Capture the cell that displays the provided text and extract its [X, Y] central coordinate. 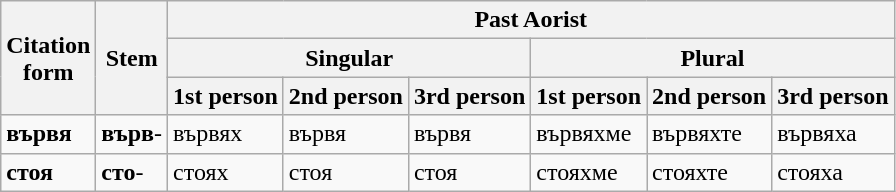
стояхте [710, 172]
стоях [226, 172]
вървяха [833, 134]
стояхме [589, 172]
вървяхте [710, 134]
стояха [833, 172]
вървях [226, 134]
сто- [132, 172]
върв- [132, 134]
Past Aorist [532, 20]
Citationform [48, 58]
Stem [132, 58]
Plural [712, 58]
Singular [350, 58]
вървяхме [589, 134]
